From the cell containing the given text, extract its center point as [x, y] coordinate. 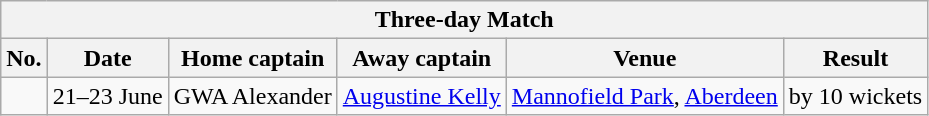
Augustine Kelly [422, 96]
GWA Alexander [252, 96]
Date [108, 58]
Venue [644, 58]
21–23 June [108, 96]
Result [855, 58]
Home captain [252, 58]
by 10 wickets [855, 96]
Three-day Match [464, 20]
Mannofield Park, Aberdeen [644, 96]
No. [24, 58]
Away captain [422, 58]
